Scan for the cell matching the given text and deliver its (x, y) coordinate at center. 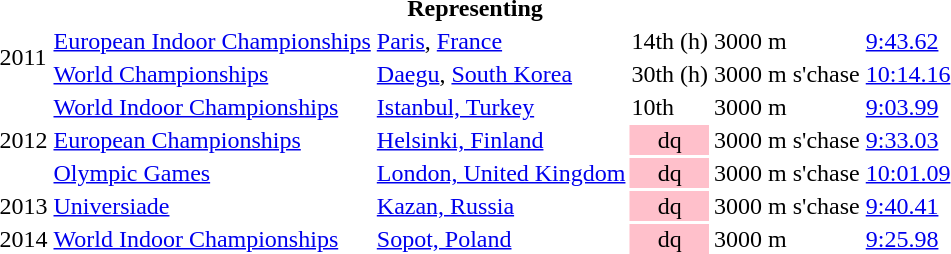
Universiade (212, 206)
World Championships (212, 74)
Daegu, South Korea (501, 74)
14th (h) (670, 41)
30th (h) (670, 74)
Olympic Games (212, 173)
Paris, France (501, 41)
London, United Kingdom (501, 173)
European Indoor Championships (212, 41)
10th (670, 107)
Istanbul, Turkey (501, 107)
Helsinki, Finland (501, 140)
European Championships (212, 140)
Kazan, Russia (501, 206)
Sopot, Poland (501, 239)
